Extract the [X, Y] coordinate from the center of the cell holding the provided text.  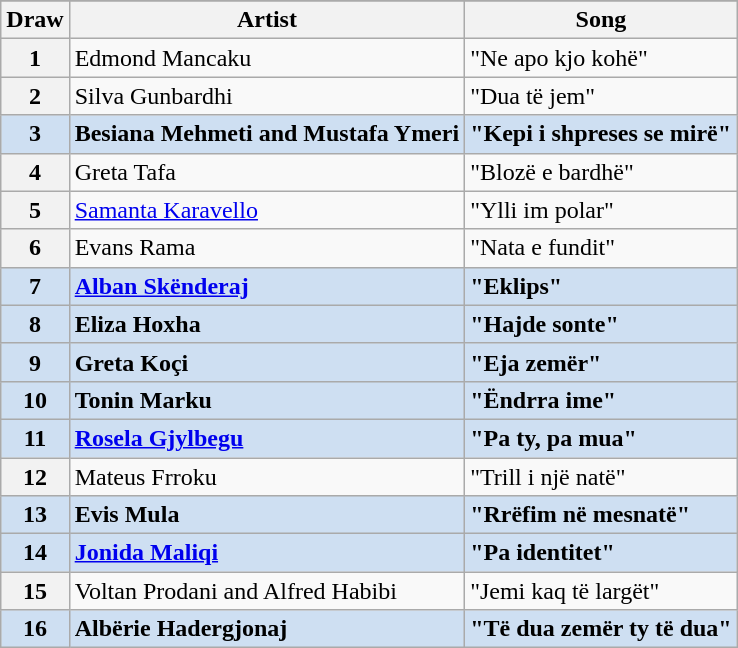
10 [35, 400]
Edmond Mancaku [266, 58]
"Kepi i shpreses se mirë" [602, 134]
"Dua të jem" [602, 96]
Song [602, 20]
5 [35, 210]
"Ne apo kjo kohë" [602, 58]
"Ëndrra ime" [602, 400]
Jonida Maliqi [266, 553]
Draw [35, 20]
6 [35, 248]
3 [35, 134]
"Blozë e bardhë" [602, 172]
"Nata e fundit" [602, 248]
"Hajde sonte" [602, 324]
9 [35, 362]
4 [35, 172]
"Eja zemër" [602, 362]
Evans Rama [266, 248]
Tonin Marku [266, 400]
7 [35, 286]
Samanta Karavello [266, 210]
"Të dua zemër ty të dua" [602, 629]
11 [35, 438]
Greta Tafa [266, 172]
Albërie Hadergjonaj [266, 629]
1 [35, 58]
8 [35, 324]
12 [35, 477]
"Trill i një natë" [602, 477]
"Ylli im polar" [602, 210]
Evis Mula [266, 515]
Silva Gunbardhi [266, 96]
16 [35, 629]
"Rrëfim në mesnatë" [602, 515]
Besiana Mehmeti and Mustafa Ymeri [266, 134]
"Pa ty, pa mua" [602, 438]
Voltan Prodani and Alfred Habibi [266, 591]
"Pa identitet" [602, 553]
Rosela Gjylbegu [266, 438]
Greta Koçi [266, 362]
14 [35, 553]
Mateus Frroku [266, 477]
Artist [266, 20]
13 [35, 515]
15 [35, 591]
"Jemi kaq të largët" [602, 591]
Alban Skënderaj [266, 286]
Eliza Hoxha [266, 324]
"Eklips" [602, 286]
2 [35, 96]
